Identify which cell holds the provided text, then report its (x, y) central coordinate. 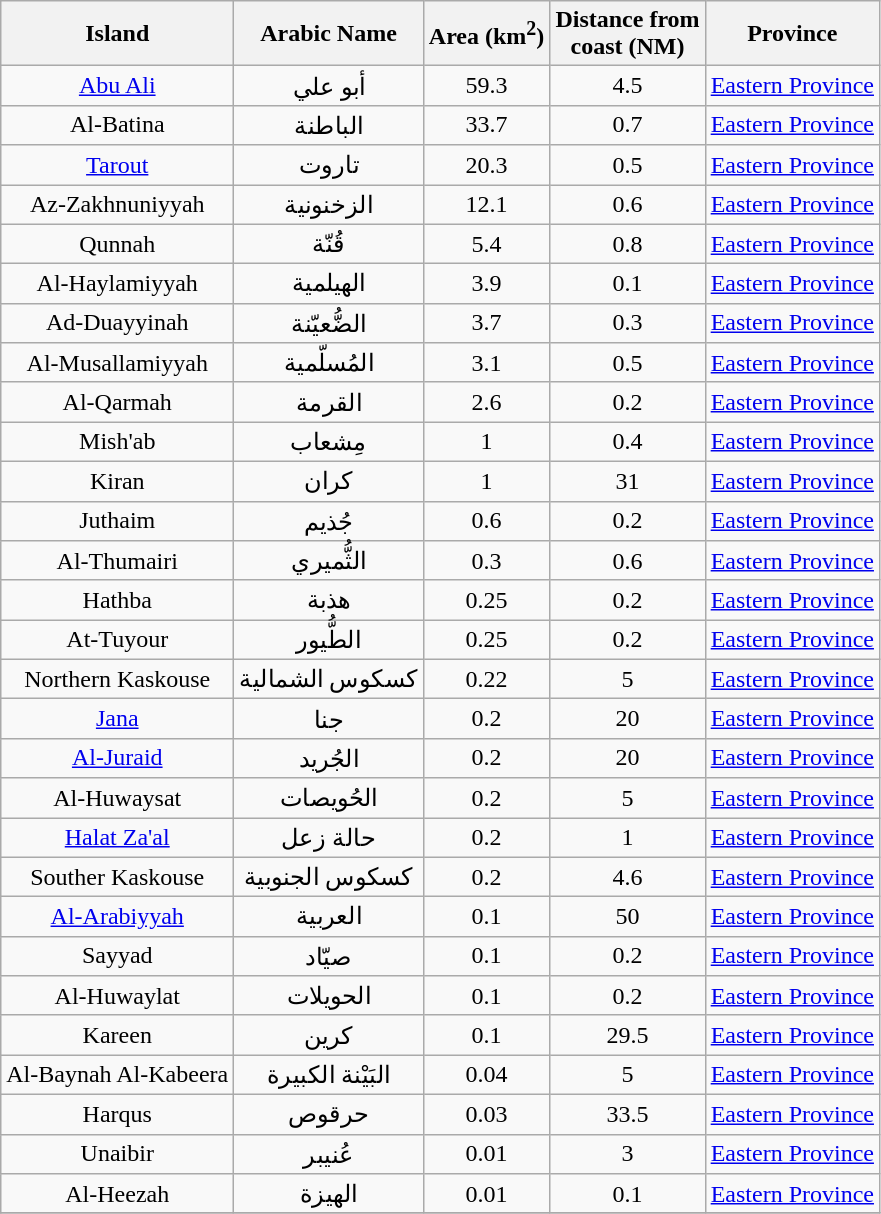
Northern Kaskouse (118, 679)
Al-Thumairi (118, 561)
الهيزة (329, 1194)
كسكوس الشمالية (329, 679)
50 (628, 917)
20.3 (486, 165)
Hathba (118, 600)
0.8 (628, 244)
Souther Kaskouse (118, 877)
Az-Zakhnuniyyah (118, 204)
Al-Batina (118, 125)
31 (628, 481)
المُسلّمية (329, 363)
Jana (118, 719)
الحُويصات (329, 798)
Province (792, 34)
Abu Ali (118, 86)
33.7 (486, 125)
الزخنونية (329, 204)
العربية (329, 917)
Halat Za'al (118, 838)
29.5 (628, 1035)
الجُريد (329, 758)
Al-Musallamiyyah (118, 363)
Tarout (118, 165)
Unaibir (118, 1154)
3 (628, 1154)
3.9 (486, 284)
جُذيم (329, 521)
0.22 (486, 679)
Al-Huwaylat (118, 996)
Juthaim (118, 521)
حالة زعل (329, 838)
الضُّعيّنة (329, 323)
الطُّيور (329, 640)
59.3 (486, 86)
Al-Heezah (118, 1194)
Al-Arabiyyah (118, 917)
مِشعاب (329, 442)
تاروت (329, 165)
الباطنة (329, 125)
At-Tuyour (118, 640)
Sayyad (118, 956)
2.6 (486, 402)
Qunnah (118, 244)
Al-Haylamiyyah (118, 284)
Island (118, 34)
0.7 (628, 125)
كسكوس الجنوبية (329, 877)
0.4 (628, 442)
5.4 (486, 244)
Area (km2) (486, 34)
القرمة (329, 402)
33.5 (628, 1114)
الحويلات (329, 996)
قُنّة (329, 244)
Kiran (118, 481)
3.1 (486, 363)
الهيلمية (329, 284)
الثُّميري (329, 561)
4.5 (628, 86)
هذبة (329, 600)
Al-Juraid (118, 758)
صيّاد (329, 956)
Ad-Duayyinah (118, 323)
أبو علي (329, 86)
Al-Baynah Al-Kabeera (118, 1075)
12.1 (486, 204)
حرقوص (329, 1114)
عُنيبر (329, 1154)
0.04 (486, 1075)
4.6 (628, 877)
البَيْنة الكبيرة (329, 1075)
Distance fromcoast (NM) (628, 34)
Mish'ab (118, 442)
Al-Qarmah (118, 402)
جنا (329, 719)
Harqus (118, 1114)
0.03 (486, 1114)
Kareen (118, 1035)
كران (329, 481)
كرين (329, 1035)
Arabic Name (329, 34)
Al-Huwaysat (118, 798)
3.7 (486, 323)
